Identify which cell holds the provided text, then report its (X, Y) central coordinate. 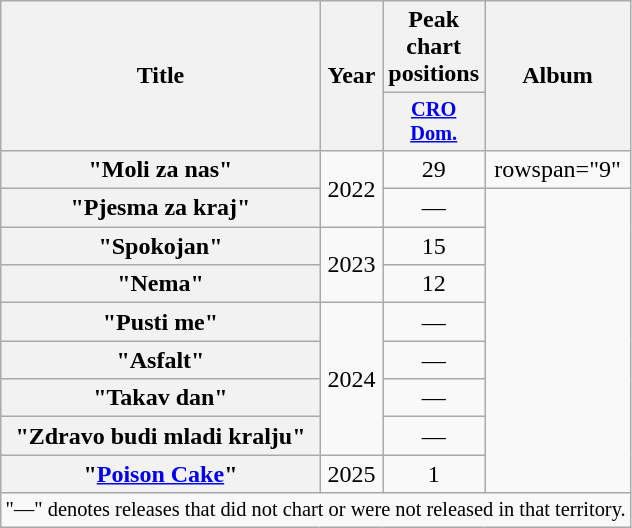
2023 (352, 265)
2022 (352, 188)
"Takav dan" (160, 398)
12 (434, 284)
Year (352, 76)
"—" denotes releases that did not chart or were not released in that territory. (316, 510)
2025 (352, 474)
"Pusti me" (160, 322)
rowspan="9" (558, 169)
29 (434, 169)
CRODom. (434, 122)
"Moli za nas" (160, 169)
"Zdravo budi mladi kralju" (160, 436)
"Poison Cake" (160, 474)
"Pjesma za kraj" (160, 208)
Album (558, 76)
"Nema" (160, 284)
15 (434, 246)
Peak chart positions (434, 47)
1 (434, 474)
"Asfalt" (160, 360)
"Spokojan" (160, 246)
2024 (352, 379)
Title (160, 76)
